Locate the cell with the specified text and output its (x, y) center coordinate. 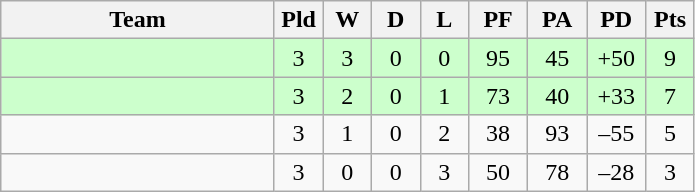
Team (138, 20)
40 (558, 96)
L (444, 20)
Pts (670, 20)
Pld (298, 20)
PA (558, 20)
50 (498, 172)
+33 (616, 96)
–28 (616, 172)
95 (498, 58)
D (396, 20)
9 (670, 58)
78 (558, 172)
PD (616, 20)
W (348, 20)
93 (558, 134)
7 (670, 96)
+50 (616, 58)
45 (558, 58)
38 (498, 134)
–55 (616, 134)
73 (498, 96)
5 (670, 134)
PF (498, 20)
